Find where the given text appears and provide that cell's center as [X, Y] coordinate. 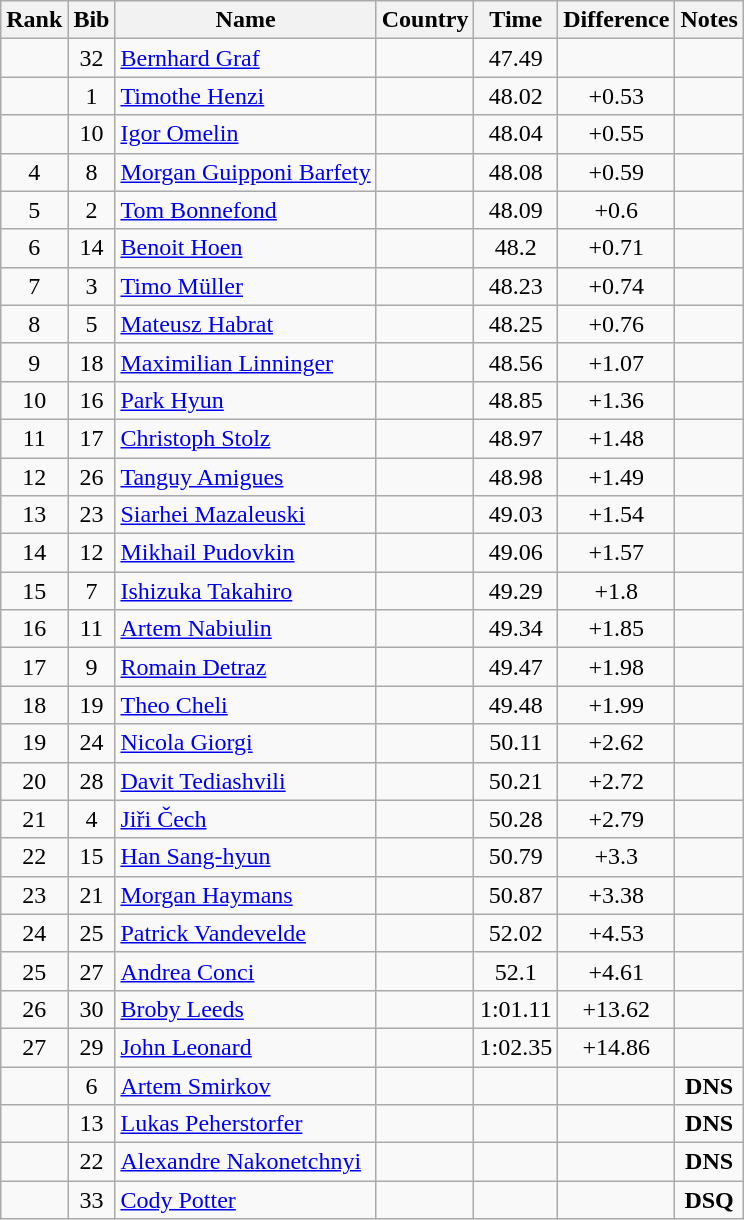
52.02 [516, 933]
+0.53 [616, 96]
Name [246, 20]
48.23 [516, 286]
+2.72 [616, 781]
30 [92, 1009]
Maximilian Linninger [246, 362]
+13.62 [616, 1009]
+4.53 [616, 933]
+0.76 [616, 324]
50.79 [516, 857]
48.04 [516, 134]
Mateusz Habrat [246, 324]
50.11 [516, 743]
+2.79 [616, 819]
+1.49 [616, 477]
Bib [92, 20]
Tanguy Amigues [246, 477]
1:01.11 [516, 1009]
Difference [616, 20]
Christoph Stolz [246, 438]
+0.59 [616, 172]
Nicola Giorgi [246, 743]
33 [92, 1200]
49.34 [516, 629]
47.49 [516, 58]
Romain Detraz [246, 667]
48.25 [516, 324]
50.87 [516, 895]
+1.98 [616, 667]
+4.61 [616, 971]
Andrea Conci [246, 971]
Alexandre Nakonetchnyi [246, 1162]
Rank [34, 20]
Patrick Vandevelde [246, 933]
+3.3 [616, 857]
1:02.35 [516, 1047]
+1.54 [616, 515]
3 [92, 286]
Timothe Henzi [246, 96]
Cody Potter [246, 1200]
+1.07 [616, 362]
+0.6 [616, 210]
48.85 [516, 400]
Morgan Haymans [246, 895]
2 [92, 210]
+3.38 [616, 895]
Artem Nabiulin [246, 629]
Notes [709, 20]
48.2 [516, 248]
Igor Omelin [246, 134]
Country [425, 20]
49.06 [516, 553]
32 [92, 58]
+2.62 [616, 743]
Tom Bonnefond [246, 210]
48.97 [516, 438]
DSQ [709, 1200]
Lukas Peherstorfer [246, 1124]
Morgan Guipponi Barfety [246, 172]
+0.55 [616, 134]
20 [34, 781]
Ishizuka Takahiro [246, 591]
Bernhard Graf [246, 58]
+1.99 [616, 705]
52.1 [516, 971]
Broby Leeds [246, 1009]
Jiři Čech [246, 819]
48.02 [516, 96]
48.98 [516, 477]
+1.36 [616, 400]
Theo Cheli [246, 705]
50.21 [516, 781]
Artem Smirkov [246, 1085]
50.28 [516, 819]
49.29 [516, 591]
Timo Müller [246, 286]
Mikhail Pudovkin [246, 553]
49.47 [516, 667]
49.48 [516, 705]
1 [92, 96]
49.03 [516, 515]
48.56 [516, 362]
48.08 [516, 172]
Time [516, 20]
48.09 [516, 210]
+14.86 [616, 1047]
Benoit Hoen [246, 248]
Davit Tediashvili [246, 781]
+1.85 [616, 629]
John Leonard [246, 1047]
+0.74 [616, 286]
+1.8 [616, 591]
+0.71 [616, 248]
Han Sang-hyun [246, 857]
+1.57 [616, 553]
Park Hyun [246, 400]
Siarhei Mazaleuski [246, 515]
+1.48 [616, 438]
29 [92, 1047]
28 [92, 781]
